Scan for the cell matching the given text and deliver its (X, Y) coordinate at center. 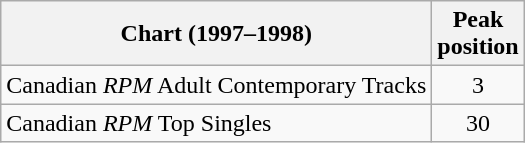
Peakposition (478, 34)
Canadian RPM Top Singles (216, 123)
30 (478, 123)
Canadian RPM Adult Contemporary Tracks (216, 85)
3 (478, 85)
Chart (1997–1998) (216, 34)
